Pinpoint the cell where the given text exists, returning its (x, y) midpoint coordinate. 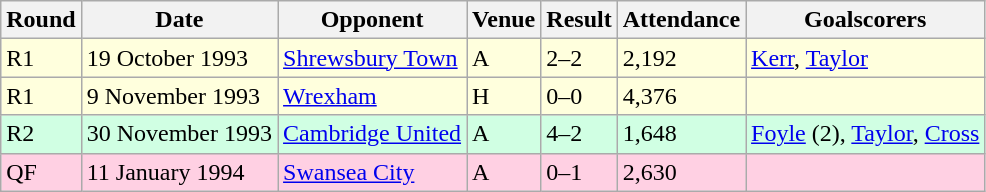
Opponent (372, 20)
Date (179, 20)
R2 (41, 134)
H (504, 96)
19 October 1993 (179, 58)
Cambridge United (372, 134)
QF (41, 172)
Shrewsbury Town (372, 58)
30 November 1993 (179, 134)
2–2 (579, 58)
Foyle (2), Taylor, Cross (866, 134)
2,630 (681, 172)
Result (579, 20)
Goalscorers (866, 20)
9 November 1993 (179, 96)
Attendance (681, 20)
0–0 (579, 96)
1,648 (681, 134)
Round (41, 20)
0–1 (579, 172)
Kerr, Taylor (866, 58)
Venue (504, 20)
11 January 1994 (179, 172)
2,192 (681, 58)
Swansea City (372, 172)
4,376 (681, 96)
4–2 (579, 134)
Wrexham (372, 96)
